For the text-containing cell, return its midpoint in [x, y] coordinate format. 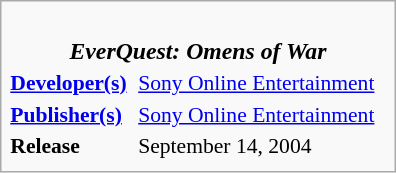
September 14, 2004 [262, 146]
Developer(s) [72, 83]
EverQuest: Omens of War [198, 38]
Release [72, 146]
Publisher(s) [72, 114]
